Detect which cell encompasses the target text, then output its [x, y] center coordinate. 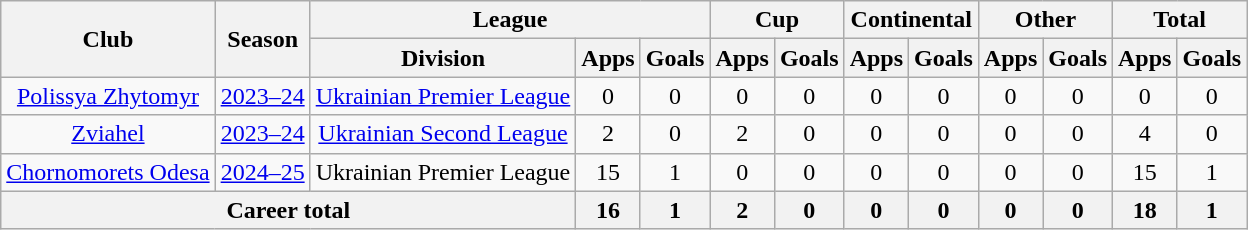
Chornomorets Odesa [108, 172]
Season [262, 39]
Career total [288, 210]
Continental [911, 20]
Division [443, 58]
Cup [777, 20]
Other [1045, 20]
16 [608, 210]
League [510, 20]
Club [108, 39]
Polissya Zhytomyr [108, 96]
18 [1145, 210]
2024–25 [262, 172]
Ukrainian Second League [443, 134]
Total [1180, 20]
4 [1145, 134]
Zviahel [108, 134]
